Capture the cell that displays the provided text and extract its (X, Y) central coordinate. 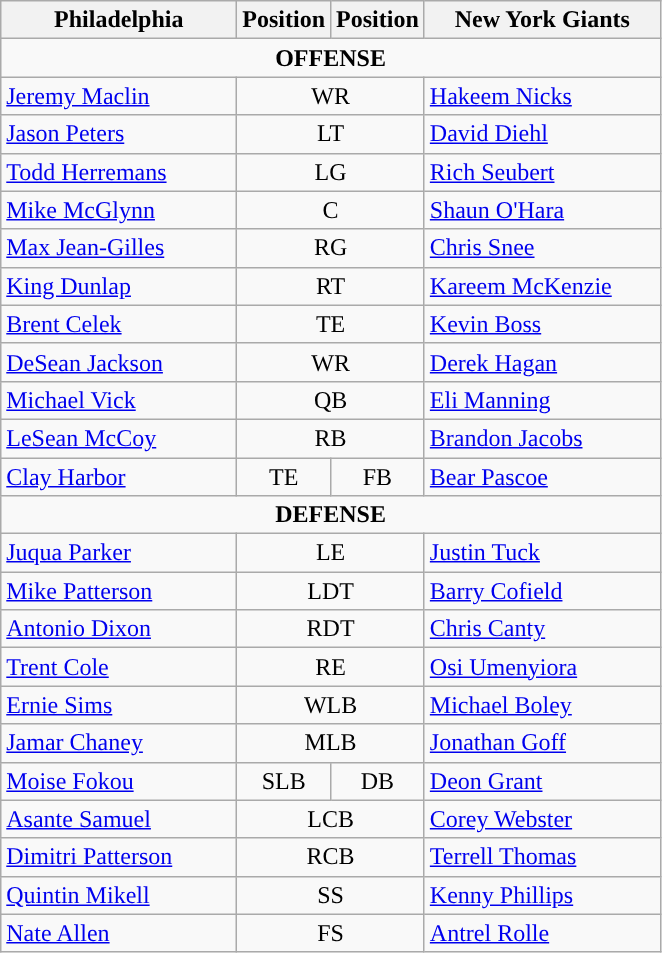
Moise Fokou (119, 781)
Brandon Jacobs (542, 438)
Osi Umenyiora (542, 667)
Nate Allen (119, 933)
Corey Webster (542, 819)
Dimitri Patterson (119, 857)
WLB (331, 705)
QB (331, 400)
Jeremy Maclin (119, 96)
FS (331, 933)
Derek Hagan (542, 362)
Antonio Dixon (119, 629)
Kevin Boss (542, 324)
Deon Grant (542, 781)
Clay Harbor (119, 477)
Jamar Chaney (119, 743)
RE (331, 667)
Asante Samuel (119, 819)
Antrel Rolle (542, 933)
Rich Seubert (542, 172)
DeSean Jackson (119, 362)
LCB (331, 819)
Trent Cole (119, 667)
Juqua Parker (119, 553)
SS (331, 895)
Chris Snee (542, 248)
MLB (331, 743)
LT (331, 134)
Jonathan Goff (542, 743)
Todd Herremans (119, 172)
Max Jean-Gilles (119, 248)
C (331, 210)
SLB (284, 781)
LE (331, 553)
Bear Pascoe (542, 477)
LDT (331, 591)
DB (378, 781)
Michael Boley (542, 705)
Mike Patterson (119, 591)
Ernie Sims (119, 705)
Kareem McKenzie (542, 286)
Justin Tuck (542, 553)
RDT (331, 629)
DEFENSE (331, 515)
Mike McGlynn (119, 210)
King Dunlap (119, 286)
Barry Cofield (542, 591)
Michael Vick (119, 400)
Philadelphia (119, 20)
Eli Manning (542, 400)
Chris Canty (542, 629)
OFFENSE (331, 58)
David Diehl (542, 134)
RB (331, 438)
Jason Peters (119, 134)
Terrell Thomas (542, 857)
Quintin Mikell (119, 895)
LG (331, 172)
RCB (331, 857)
Shaun O'Hara (542, 210)
FB (378, 477)
RT (331, 286)
Hakeem Nicks (542, 96)
LeSean McCoy (119, 438)
Brent Celek (119, 324)
Kenny Phillips (542, 895)
RG (331, 248)
New York Giants (542, 20)
